Return the [X, Y] coordinate for the center point of the cell that contains the specified text.  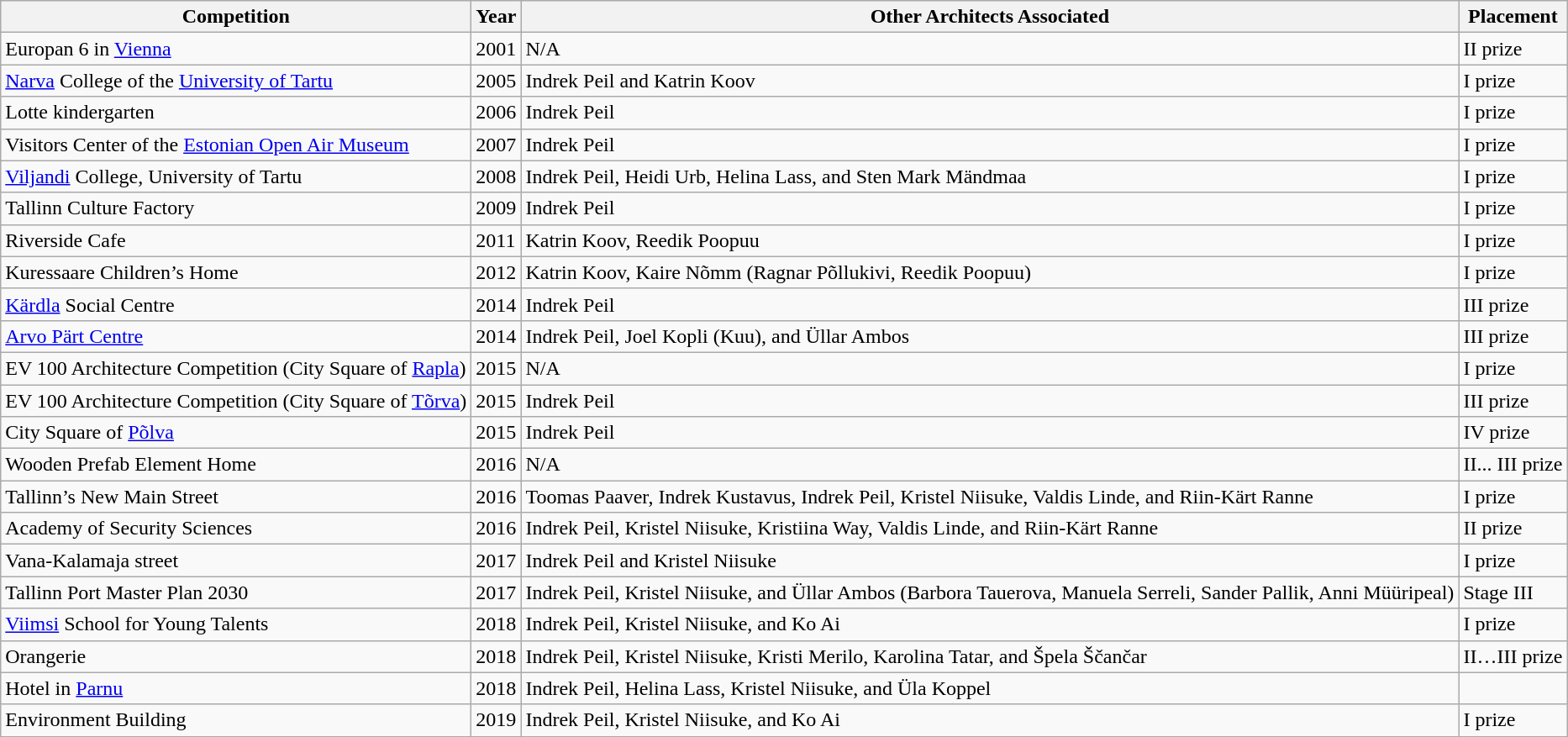
Tallinn’s New Main Street [236, 497]
Kärdla Social Centre [236, 304]
2009 [496, 208]
Tallinn Port Master Plan 2030 [236, 592]
Indrek Peil, Kristel Niisuke, and Üllar Ambos (Barbora Tauerova, Manuela Serreli, Sander Pallik, Anni Müüripeal) [990, 592]
Orangerie [236, 656]
Indrek Peil and Katrin Koov [990, 81]
Viljandi College, University of Tartu [236, 176]
Competition [236, 17]
II…III prize [1513, 656]
2012 [496, 272]
Other Architects Associated [990, 17]
Europan 6 in Vienna [236, 49]
Arvo Pärt Centre [236, 336]
Viimsi School for Young Talents [236, 624]
Indrek Peil, Joel Kopli (Kuu), and Üllar Ambos [990, 336]
Vana-Kalamaja street [236, 561]
2006 [496, 113]
Tallinn Culture Factory [236, 208]
Environment Building [236, 720]
Katrin Koov, Kaire Nõmm (Ragnar Põllukivi, Reedik Poopuu) [990, 272]
EV 100 Architecture Competition (City Square of Rapla) [236, 368]
Indrek Peil and Kristel Niisuke [990, 561]
Riverside Cafe [236, 240]
Wooden Prefab Element Home [236, 465]
2005 [496, 81]
EV 100 Architecture Competition (City Square of Tõrva) [236, 401]
Indrek Peil, Kristel Niisuke, Kristiina Way, Valdis Linde, and Riin-Kärt Ranne [990, 529]
2001 [496, 49]
Year [496, 17]
City Square of Põlva [236, 433]
2008 [496, 176]
Hotel in Parnu [236, 688]
Academy of Security Sciences [236, 529]
Stage III [1513, 592]
Placement [1513, 17]
Kuressaare Children’s Home [236, 272]
2007 [496, 145]
IV prize [1513, 433]
Toomas Paaver, Indrek Kustavus, Indrek Peil, Kristel Niisuke, Valdis Linde, and Riin-Kärt Ranne [990, 497]
Visitors Center of the Estonian Open Air Museum [236, 145]
Lotte kindergarten [236, 113]
2011 [496, 240]
Narva College of the University of Tartu [236, 81]
II... III prize [1513, 465]
Indrek Peil, Helina Lass, Kristel Niisuke, and Üla Koppel [990, 688]
Indrek Peil, Kristel Niisuke, Kristi Merilo, Karolina Tatar, and Špela Ščančar [990, 656]
Indrek Peil, Heidi Urb, Helina Lass, and Sten Mark Mändmaa [990, 176]
Katrin Koov, Reedik Poopuu [990, 240]
2019 [496, 720]
